Scan for the cell matching the given text and deliver its (x, y) coordinate at center. 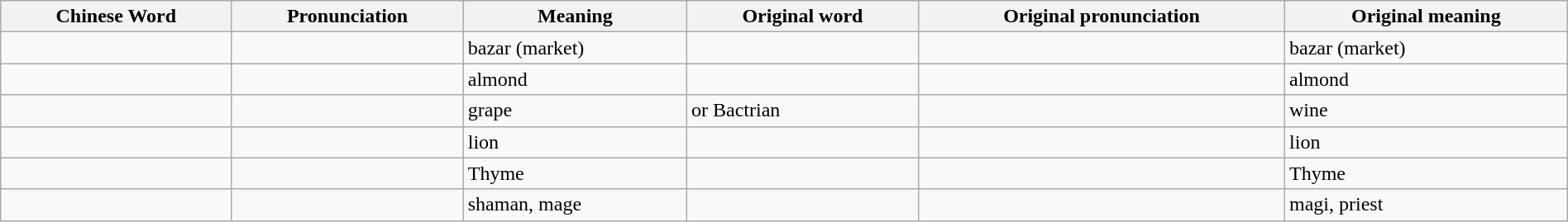
magi, priest (1427, 205)
Original pronunciation (1102, 17)
grape (575, 111)
shaman, mage (575, 205)
Meaning (575, 17)
Chinese Word (116, 17)
Original word (802, 17)
wine (1427, 111)
or Bactrian (802, 111)
Original meaning (1427, 17)
Pronunciation (347, 17)
